Search for the cell housing the specified text and yield its [x, y] center coordinate. 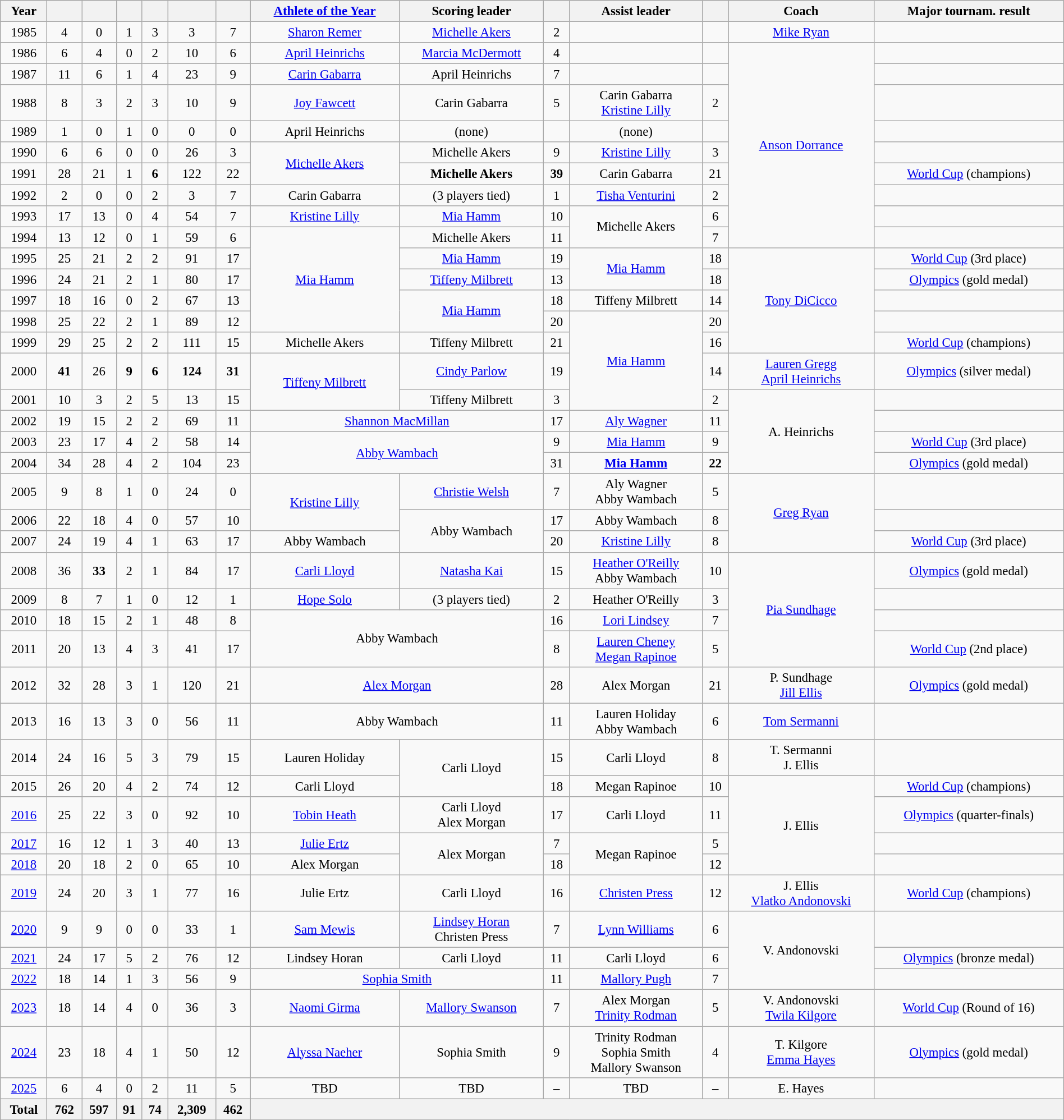
Olympics (bronze medal) [969, 958]
104 [192, 463]
69 [192, 421]
Trinity RodmanSophia SmithMallory Swanson [636, 1052]
67 [192, 301]
Alyssa Naeher [324, 1052]
2009 [24, 599]
J. EllisVlatko Andonovski [801, 893]
Coach [801, 11]
Lauren HolidayAbby Wambach [636, 722]
Lauren CheneyMegan Rapinoe [636, 649]
2000 [24, 371]
Tony DiCicco [801, 300]
V. AndonovskiTwila Kilgore [801, 1008]
2006 [24, 521]
462 [233, 1109]
1986 [24, 53]
2002 [24, 421]
Carin GabarraKristine Lilly [636, 103]
Athlete of the Year [324, 11]
Lori Lindsey [636, 620]
1999 [24, 343]
Mallory Swanson [471, 1008]
2,309 [192, 1109]
84 [192, 570]
1998 [24, 322]
1992 [24, 195]
1997 [24, 301]
2018 [24, 865]
2021 [24, 958]
2019 [24, 893]
P. SundhageJill Ellis [801, 686]
2001 [24, 400]
2010 [24, 620]
762 [65, 1109]
63 [192, 542]
79 [192, 758]
Christie Welsh [471, 492]
T. Kilgore Emma Hayes [801, 1052]
1985 [24, 33]
Joy Fawcett [324, 103]
2015 [24, 786]
2024 [24, 1052]
65 [192, 865]
76 [192, 958]
597 [99, 1109]
Assist leader [636, 11]
77 [192, 893]
Cindy Parlow [471, 371]
124 [192, 371]
120 [192, 686]
2020 [24, 929]
V. Andonovski [801, 951]
2008 [24, 570]
122 [192, 174]
Marcia McDermott [471, 53]
Shannon MacMillan [397, 421]
Sharon Remer [324, 33]
59 [192, 237]
Pia Sundhage [801, 609]
Aly WagnerAbby Wambach [636, 492]
Tobin Heath [324, 815]
58 [192, 442]
Lynn Williams [636, 929]
Hope Solo [324, 599]
1989 [24, 132]
92 [192, 815]
2012 [24, 686]
1988 [24, 103]
1987 [24, 75]
Tisha Venturini [636, 195]
Mallory Pugh [636, 979]
2003 [24, 442]
J. Ellis [801, 825]
Natasha Kai [471, 570]
A. Heinrichs [801, 432]
World Cup (Round of 16) [969, 1008]
40 [192, 844]
Aly Wagner [636, 421]
39 [557, 174]
2017 [24, 844]
Heather O'Reilly [636, 599]
Carli LloydAlex Morgan [471, 815]
57 [192, 521]
Olympics (quarter-finals) [969, 815]
Lindsey Horan [324, 958]
Greg Ryan [801, 513]
2007 [24, 542]
50 [192, 1052]
Christen Press [636, 893]
34 [65, 463]
1991 [24, 174]
29 [65, 343]
Naomi Girma [324, 1008]
2014 [24, 758]
2016 [24, 815]
1993 [24, 216]
T. SermanniJ. Ellis [801, 758]
2004 [24, 463]
Alex MorganTrinity Rodman [636, 1008]
89 [192, 322]
Lauren Holiday [324, 758]
Total [24, 1109]
Lindsey HoranChristen Press [471, 929]
Lauren GreggApril Heinrichs [801, 371]
Mike Ryan [801, 33]
2005 [24, 492]
80 [192, 279]
World Cup (2nd place) [969, 649]
Anson Dorrance [801, 145]
32 [65, 686]
Major tournam. result [969, 11]
1995 [24, 258]
2013 [24, 722]
Heather O'ReillyAbby Wambach [636, 570]
Year [24, 11]
48 [192, 620]
Scoring leader [471, 11]
E. Hayes [801, 1088]
2011 [24, 649]
54 [192, 216]
2023 [24, 1008]
111 [192, 343]
1994 [24, 237]
Sam Mewis [324, 929]
Olympics (silver medal) [969, 371]
2022 [24, 979]
Tom Sermanni [801, 722]
2025 [24, 1088]
1990 [24, 153]
1996 [24, 279]
